Scan for the cell matching the given text and deliver its [X, Y] coordinate at center. 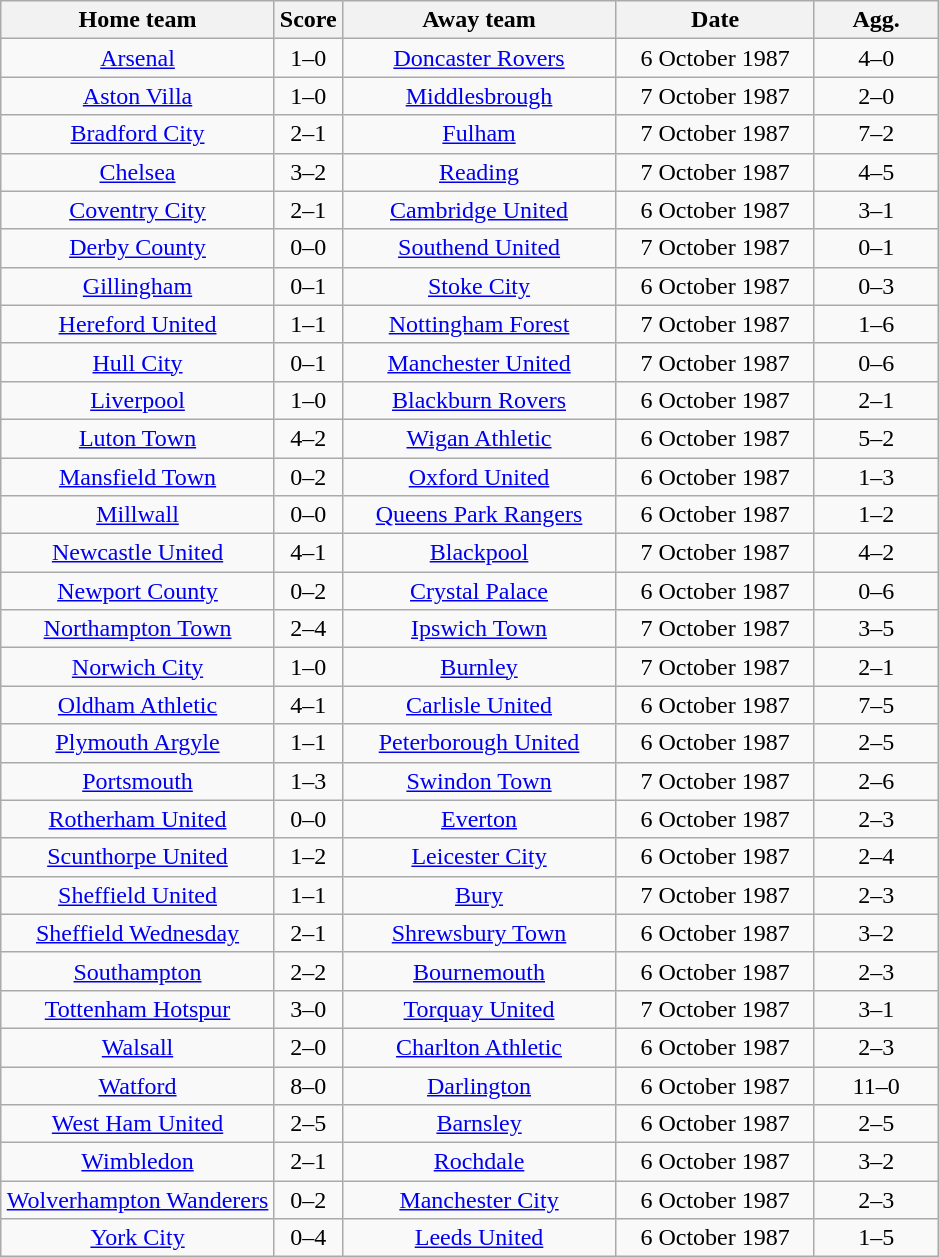
5–2 [876, 438]
Oldham Athletic [138, 705]
Newport County [138, 591]
Plymouth Argyle [138, 743]
Walsall [138, 1047]
Leicester City [479, 857]
Sheffield United [138, 895]
Sheffield Wednesday [138, 933]
11–0 [876, 1085]
Middlesbrough [479, 96]
8–0 [308, 1085]
Millwall [138, 515]
Luton Town [138, 438]
0–3 [876, 286]
Hereford United [138, 324]
Agg. [876, 20]
Portsmouth [138, 781]
Cambridge United [479, 210]
Fulham [479, 134]
Home team [138, 20]
Queens Park Rangers [479, 515]
Blackpool [479, 553]
Coventry City [138, 210]
West Ham United [138, 1124]
0–4 [308, 1238]
Burnley [479, 667]
Charlton Athletic [479, 1047]
Tottenham Hotspur [138, 1009]
Stoke City [479, 286]
Peterborough United [479, 743]
Ipswich Town [479, 629]
York City [138, 1238]
Everton [479, 819]
Newcastle United [138, 553]
Crystal Palace [479, 591]
Away team [479, 20]
Doncaster Rovers [479, 58]
Wigan Athletic [479, 438]
Rotherham United [138, 819]
Hull City [138, 362]
Leeds United [479, 1238]
Bournemouth [479, 971]
7–2 [876, 134]
1–5 [876, 1238]
Darlington [479, 1085]
Torquay United [479, 1009]
7–5 [876, 705]
Mansfield Town [138, 477]
Southend United [479, 248]
Nottingham Forest [479, 324]
2–6 [876, 781]
Reading [479, 172]
Chelsea [138, 172]
Oxford United [479, 477]
Rochdale [479, 1162]
Blackburn Rovers [479, 400]
3–0 [308, 1009]
Arsenal [138, 58]
1–6 [876, 324]
4–0 [876, 58]
Bury [479, 895]
Norwich City [138, 667]
Score [308, 20]
Swindon Town [479, 781]
Bradford City [138, 134]
Liverpool [138, 400]
Date [716, 20]
2–2 [308, 971]
Derby County [138, 248]
Aston Villa [138, 96]
Gillingham [138, 286]
3–5 [876, 629]
Southampton [138, 971]
Carlisle United [479, 705]
Manchester United [479, 362]
Wolverhampton Wanderers [138, 1200]
4–5 [876, 172]
Barnsley [479, 1124]
Shrewsbury Town [479, 933]
Wimbledon [138, 1162]
Scunthorpe United [138, 857]
Northampton Town [138, 629]
Watford [138, 1085]
Manchester City [479, 1200]
